Capture the cell that displays the provided text and extract its [X, Y] central coordinate. 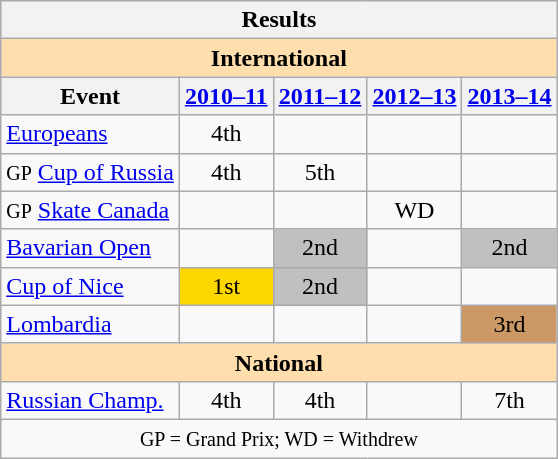
Cup of Nice [90, 286]
GP Cup of Russia [90, 172]
Event [90, 96]
Russian Champ. [90, 400]
Europeans [90, 134]
International [279, 58]
GP = Grand Prix; WD = Withdrew [279, 438]
GP Skate Canada [90, 210]
WD [414, 210]
National [279, 362]
2010–11 [226, 96]
3rd [510, 324]
Bavarian Open [90, 248]
1st [226, 286]
2013–14 [510, 96]
Lombardia [90, 324]
2012–13 [414, 96]
2011–12 [320, 96]
Results [279, 20]
7th [510, 400]
5th [320, 172]
